Provide the [x, y] coordinate of the cell's center where the given text is located.  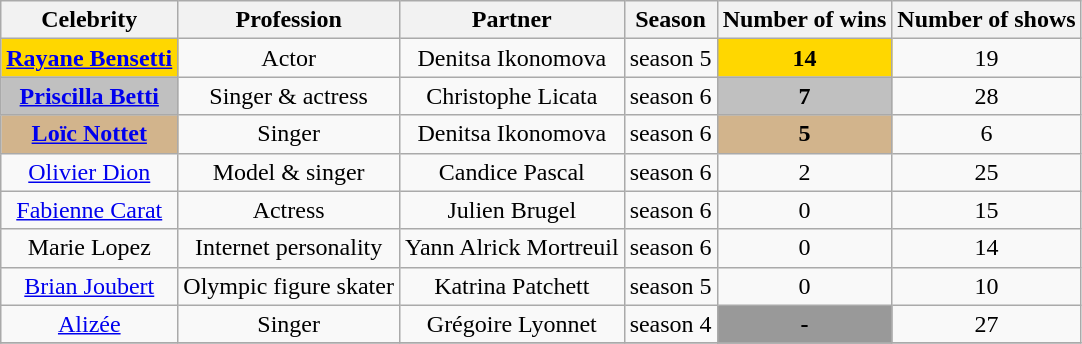
Yann Alrick Mortreuil [512, 248]
2 [804, 172]
season 4 [670, 324]
Olivier Dion [90, 172]
Julien Brugel [512, 210]
Internet personality [289, 248]
Celebrity [90, 20]
28 [986, 96]
27 [986, 324]
Christophe Licata [512, 96]
- [804, 324]
Katrina Patchett [512, 286]
19 [986, 58]
Number of shows [986, 20]
Season [670, 20]
Partner [512, 20]
Model & singer [289, 172]
Fabienne Carat [90, 210]
Actor [289, 58]
Singer & actress [289, 96]
Number of wins [804, 20]
Grégoire Lyonnet [512, 324]
5 [804, 134]
Marie Lopez [90, 248]
15 [986, 210]
Rayane Bensetti [90, 58]
Brian Joubert [90, 286]
Candice Pascal [512, 172]
Loïc Nottet [90, 134]
Profession [289, 20]
25 [986, 172]
10 [986, 286]
Alizée [90, 324]
Actress [289, 210]
7 [804, 96]
6 [986, 134]
Priscilla Betti [90, 96]
Olympic figure skater [289, 286]
